Identify which cell holds the provided text, then report its (x, y) central coordinate. 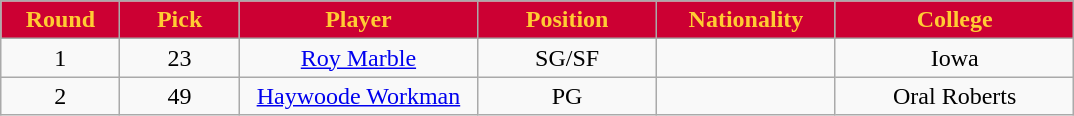
Iowa (954, 58)
PG (568, 96)
Player (358, 20)
Oral Roberts (954, 96)
2 (60, 96)
Position (568, 20)
SG/SF (568, 58)
1 (60, 58)
Nationality (746, 20)
College (954, 20)
49 (180, 96)
Pick (180, 20)
Round (60, 20)
Haywoode Workman (358, 96)
Roy Marble (358, 58)
23 (180, 58)
